For the text-containing cell, return its midpoint in (X, Y) coordinate format. 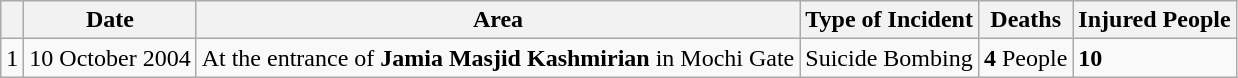
1 (12, 58)
Type of Incident (890, 20)
Suicide Bombing (890, 58)
10 October 2004 (110, 58)
4 People (1025, 58)
10 (1154, 58)
Area (498, 20)
Injured People (1154, 20)
At the entrance of Jamia Masjid Kashmirian in Mochi Gate (498, 58)
Date (110, 20)
Deaths (1025, 20)
